For the text-containing cell, return its midpoint in (x, y) coordinate format. 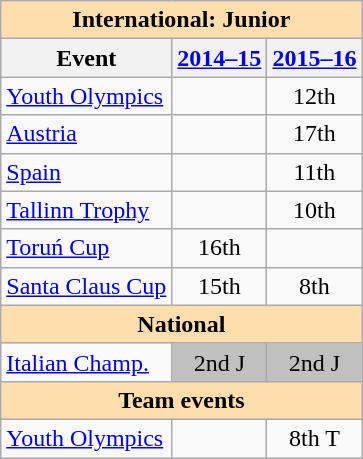
Santa Claus Cup (86, 286)
Event (86, 58)
16th (220, 248)
11th (314, 172)
National (182, 324)
12th (314, 96)
15th (220, 286)
2014–15 (220, 58)
Tallinn Trophy (86, 210)
17th (314, 134)
Team events (182, 400)
Austria (86, 134)
International: Junior (182, 20)
Toruń Cup (86, 248)
8th (314, 286)
Spain (86, 172)
2015–16 (314, 58)
Italian Champ. (86, 362)
10th (314, 210)
8th T (314, 438)
